For the text-containing cell, return its midpoint in [x, y] coordinate format. 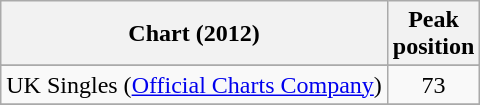
73 [433, 85]
Peakposition [433, 34]
Chart (2012) [194, 34]
UK Singles (Official Charts Company) [194, 85]
